Pinpoint the cell where the given text exists, returning its (x, y) midpoint coordinate. 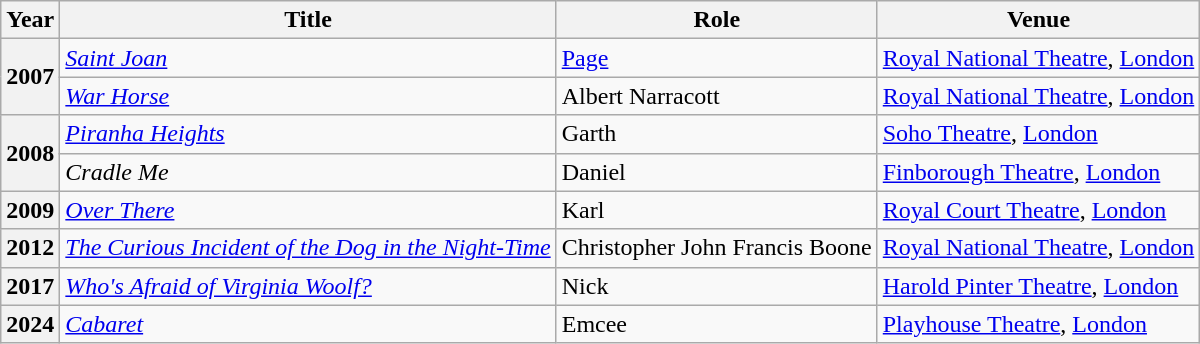
Garth (716, 134)
Who's Afraid of Virginia Woolf? (308, 286)
Venue (1038, 20)
Albert Narracott (716, 96)
2024 (30, 324)
Finborough Theatre, London (1038, 172)
Year (30, 20)
The Curious Incident of the Dog in the Night-Time (308, 248)
2009 (30, 210)
Over There (308, 210)
Playhouse Theatre, London (1038, 324)
Role (716, 20)
Karl (716, 210)
Title (308, 20)
Cabaret (308, 324)
War Horse (308, 96)
Harold Pinter Theatre, London (1038, 286)
Soho Theatre, London (1038, 134)
2012 (30, 248)
Page (716, 58)
2008 (30, 153)
Christopher John Francis Boone (716, 248)
Emcee (716, 324)
Piranha Heights (308, 134)
Cradle Me (308, 172)
Nick (716, 286)
2017 (30, 286)
Royal Court Theatre, London (1038, 210)
Daniel (716, 172)
2007 (30, 77)
Saint Joan (308, 58)
